Extract the [X, Y] coordinate from the center of the cell holding the provided text.  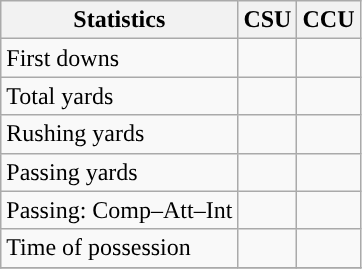
First downs [120, 58]
Time of possession [120, 248]
CSU [268, 20]
CCU [328, 20]
Statistics [120, 20]
Rushing yards [120, 134]
Passing yards [120, 172]
Total yards [120, 96]
Passing: Comp–Att–Int [120, 210]
